From the cell containing the given text, extract its center point as (X, Y) coordinate. 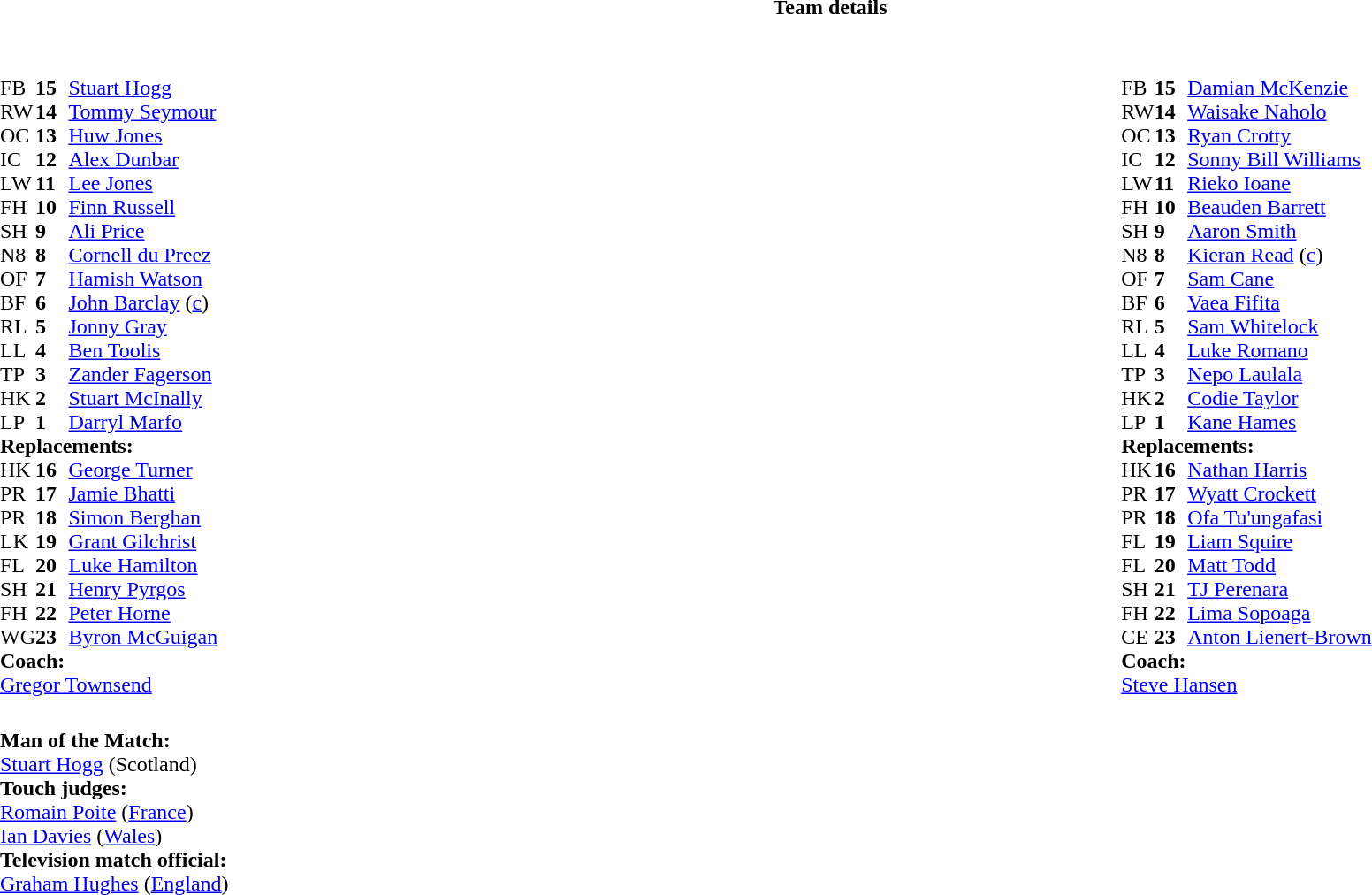
CE (1138, 637)
Hamish Watson (143, 279)
Stuart McInally (143, 398)
Luke Romano (1280, 350)
Darryl Marfo (143, 423)
Waisake Naholo (1280, 111)
Kane Hames (1280, 423)
Lee Jones (143, 184)
Jonny Gray (143, 327)
Henry Pyrgos (143, 589)
Ali Price (143, 232)
Tommy Seymour (143, 111)
Wyatt Crockett (1280, 493)
Ofa Tu'ungafasi (1280, 518)
Beauden Barrett (1280, 207)
Byron McGuigan (143, 637)
LK (18, 541)
Anton Lienert-Brown (1280, 637)
Damian McKenzie (1280, 88)
George Turner (143, 470)
Alex Dunbar (143, 159)
Sonny Bill Williams (1280, 159)
Nepo Laulala (1280, 375)
WG (18, 637)
Sam Cane (1280, 279)
TJ Perenara (1280, 589)
Jamie Bhatti (143, 493)
Stuart Hogg (143, 88)
John Barclay (c) (143, 302)
Huw Jones (143, 136)
Finn Russell (143, 207)
Cornell du Preez (143, 255)
Steve Hansen (1246, 685)
Gregor Townsend (109, 685)
Aaron Smith (1280, 232)
Nathan Harris (1280, 470)
Liam Squire (1280, 541)
Matt Todd (1280, 566)
Peter Horne (143, 614)
Rieko Ioane (1280, 184)
Lima Sopoaga (1280, 614)
Vaea Fifita (1280, 302)
Sam Whitelock (1280, 327)
Codie Taylor (1280, 398)
Zander Fagerson (143, 375)
Luke Hamilton (143, 566)
Grant Gilchrist (143, 541)
Simon Berghan (143, 518)
Ben Toolis (143, 350)
Ryan Crotty (1280, 136)
Kieran Read (c) (1280, 255)
